From the cell containing the given text, extract its center point as (x, y) coordinate. 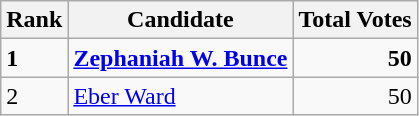
Total Votes (355, 20)
Eber Ward (180, 96)
1 (34, 58)
Rank (34, 20)
Zephaniah W. Bunce (180, 58)
Candidate (180, 20)
2 (34, 96)
